For the text-containing cell, return its midpoint in (x, y) coordinate format. 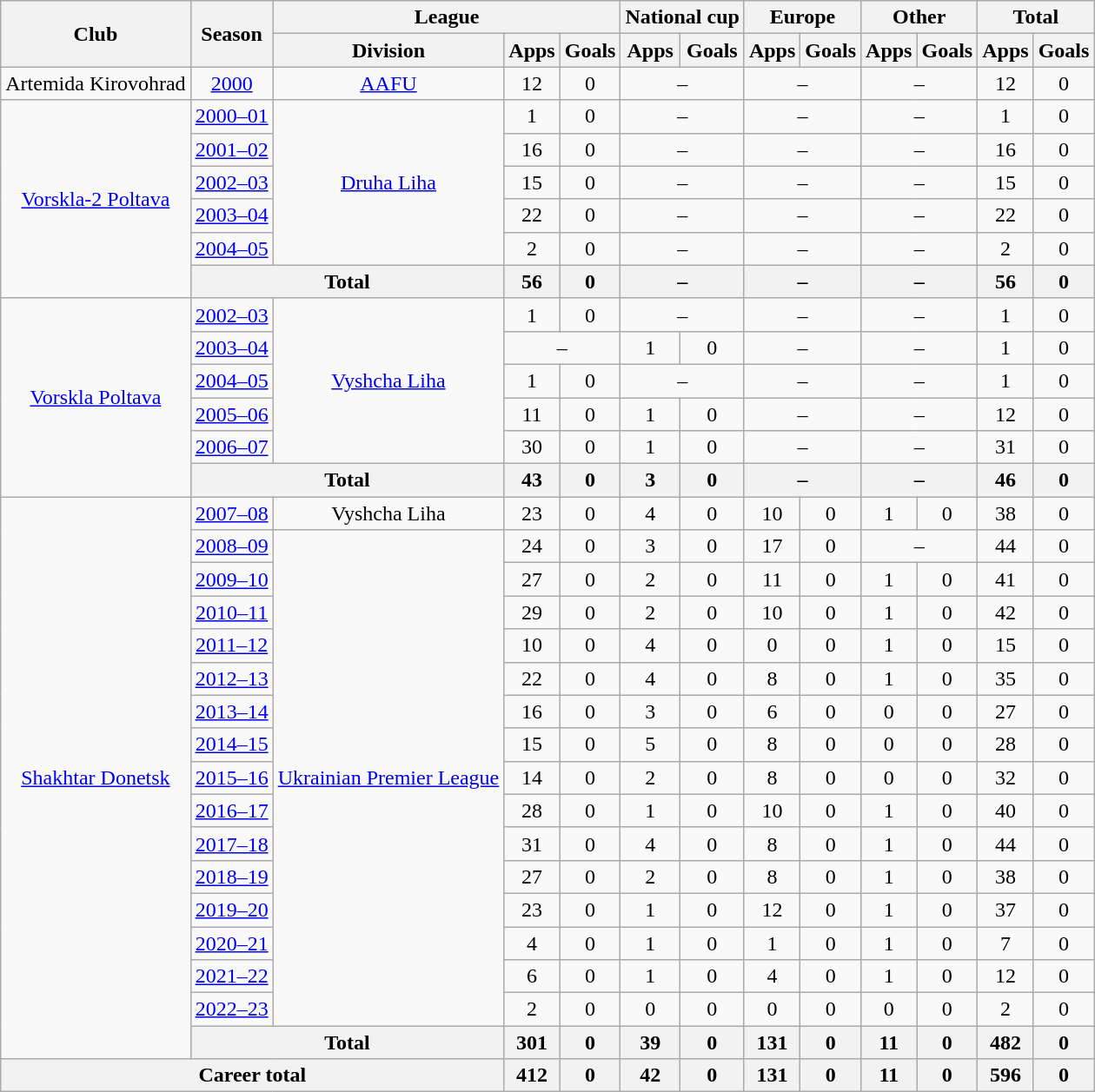
League (447, 17)
Druha Liha (388, 182)
Vorskla Poltava (96, 397)
2001–02 (231, 149)
Artemida Kirovohrad (96, 83)
Vorskla-2 Poltava (96, 199)
2006–07 (231, 447)
32 (1005, 778)
2012–13 (231, 678)
40 (1005, 811)
2007–08 (231, 513)
7 (1005, 943)
39 (650, 1042)
2009–10 (231, 579)
14 (532, 778)
Season (231, 34)
Shakhtar Donetsk (96, 778)
Club (96, 34)
2010–11 (231, 612)
Other (919, 17)
2005–06 (231, 414)
2020–21 (231, 943)
2015–16 (231, 778)
Division (388, 50)
2018–19 (231, 877)
Career total (252, 1075)
412 (532, 1075)
National cup (682, 17)
Ukrainian Premier League (388, 778)
41 (1005, 579)
2011–12 (231, 645)
2022–23 (231, 1009)
35 (1005, 678)
301 (532, 1042)
Europe (802, 17)
5 (650, 745)
30 (532, 447)
2017–18 (231, 844)
2021–22 (231, 976)
24 (532, 546)
29 (532, 612)
482 (1005, 1042)
2014–15 (231, 745)
46 (1005, 480)
AAFU (388, 83)
2019–20 (231, 910)
37 (1005, 910)
2008–09 (231, 546)
17 (772, 546)
2016–17 (231, 811)
2000–01 (231, 116)
2013–14 (231, 711)
2000 (231, 83)
43 (532, 480)
596 (1005, 1075)
